Search for the cell housing the specified text and yield its [X, Y] center coordinate. 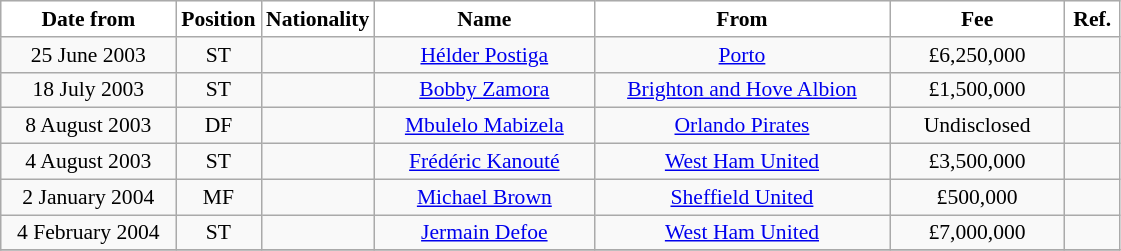
18 July 2003 [88, 90]
Frédéric Kanouté [484, 162]
Porto [742, 55]
25 June 2003 [88, 55]
Bobby Zamora [484, 90]
From [742, 19]
4 August 2003 [88, 162]
Brighton and Hove Albion [742, 90]
8 August 2003 [88, 126]
Jermain Defoe [484, 233]
Fee [978, 19]
MF [218, 197]
Orlando Pirates [742, 126]
£6,250,000 [978, 55]
Position [218, 19]
Nationality [318, 19]
£3,500,000 [978, 162]
DF [218, 126]
Sheffield United [742, 197]
Name [484, 19]
Date from [88, 19]
£7,000,000 [978, 233]
Hélder Postiga [484, 55]
2 January 2004 [88, 197]
4 February 2004 [88, 233]
Mbulelo Mabizela [484, 126]
Undisclosed [978, 126]
£500,000 [978, 197]
Ref. [1092, 19]
Michael Brown [484, 197]
£1,500,000 [978, 90]
